Determine the (x, y) coordinate at the center of the cell enclosing the given text.  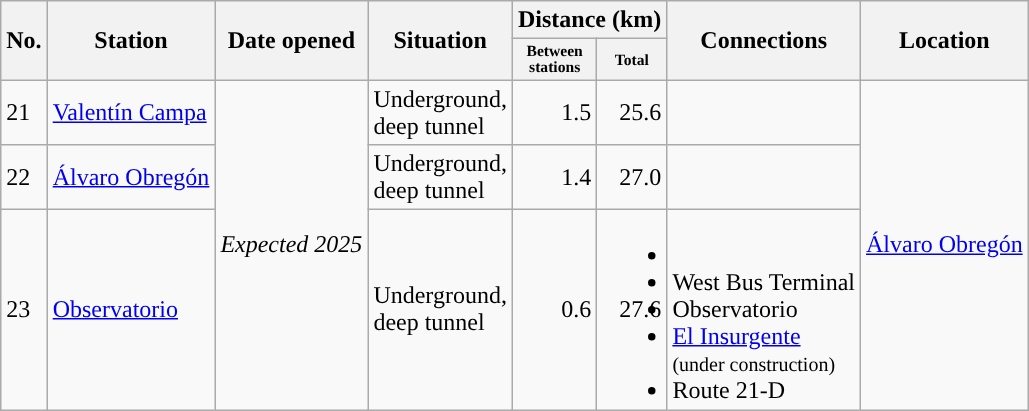
Expected 2025 (292, 245)
21 (24, 112)
West Bus Terminal Observatorio El Insurgente(under construction) Route 21-D (764, 310)
Date opened (292, 40)
Distance (km) (589, 20)
Valentín Campa (131, 112)
25.6 (632, 112)
27.0 (632, 178)
Connections (764, 40)
27.6 (632, 310)
1.4 (554, 178)
Station (131, 40)
Situation (440, 40)
Location (945, 40)
Total (632, 60)
Observatorio (131, 310)
1.5 (554, 112)
22 (24, 178)
0.6 (554, 310)
No. (24, 40)
23 (24, 310)
Betweenstations (554, 60)
